Locate the cell with the specified text and output its (x, y) center coordinate. 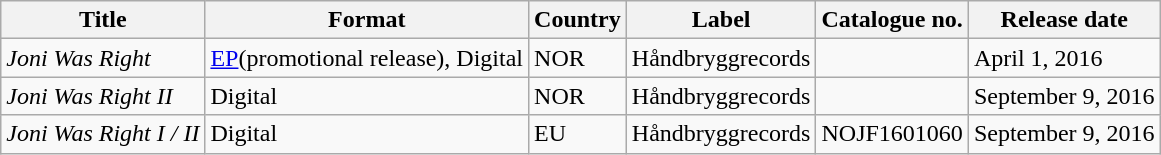
Catalogue no. (892, 20)
NOJF1601060 (892, 134)
Joni Was Right I / II (103, 134)
Joni Was Right II (103, 96)
Release date (1064, 20)
EP(promotional release), Digital (367, 58)
April 1, 2016 (1064, 58)
Title (103, 20)
EU (578, 134)
Country (578, 20)
Format (367, 20)
Label (721, 20)
Joni Was Right (103, 58)
